Locate the cell with the specified text and output its [X, Y] center coordinate. 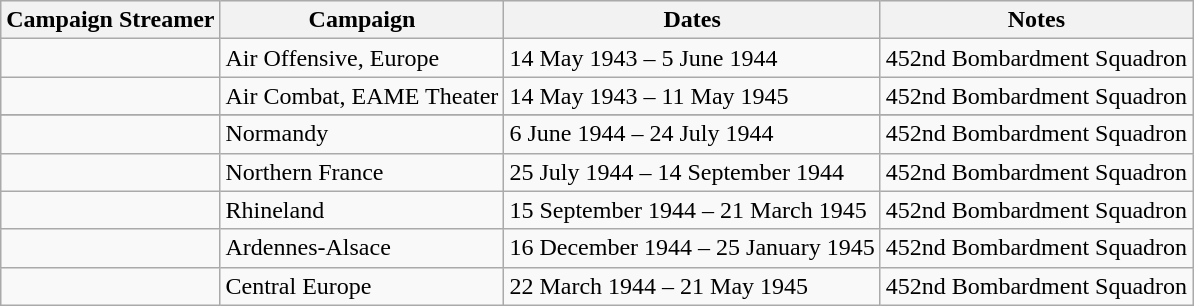
Air Offensive, Europe [362, 58]
Ardennes-Alsace [362, 248]
Notes [1036, 20]
Rhineland [362, 210]
15 September 1944 – 21 March 1945 [692, 210]
Northern France [362, 172]
Campaign Streamer [110, 20]
Campaign [362, 20]
14 May 1943 – 11 May 1945 [692, 96]
22 March 1944 – 21 May 1945 [692, 286]
Normandy [362, 134]
Air Combat, EAME Theater [362, 96]
Central Europe [362, 286]
6 June 1944 – 24 July 1944 [692, 134]
16 December 1944 – 25 January 1945 [692, 248]
14 May 1943 – 5 June 1944 [692, 58]
Dates [692, 20]
25 July 1944 – 14 September 1944 [692, 172]
